Return the (x, y) coordinate for the center point of the cell that contains the specified text.  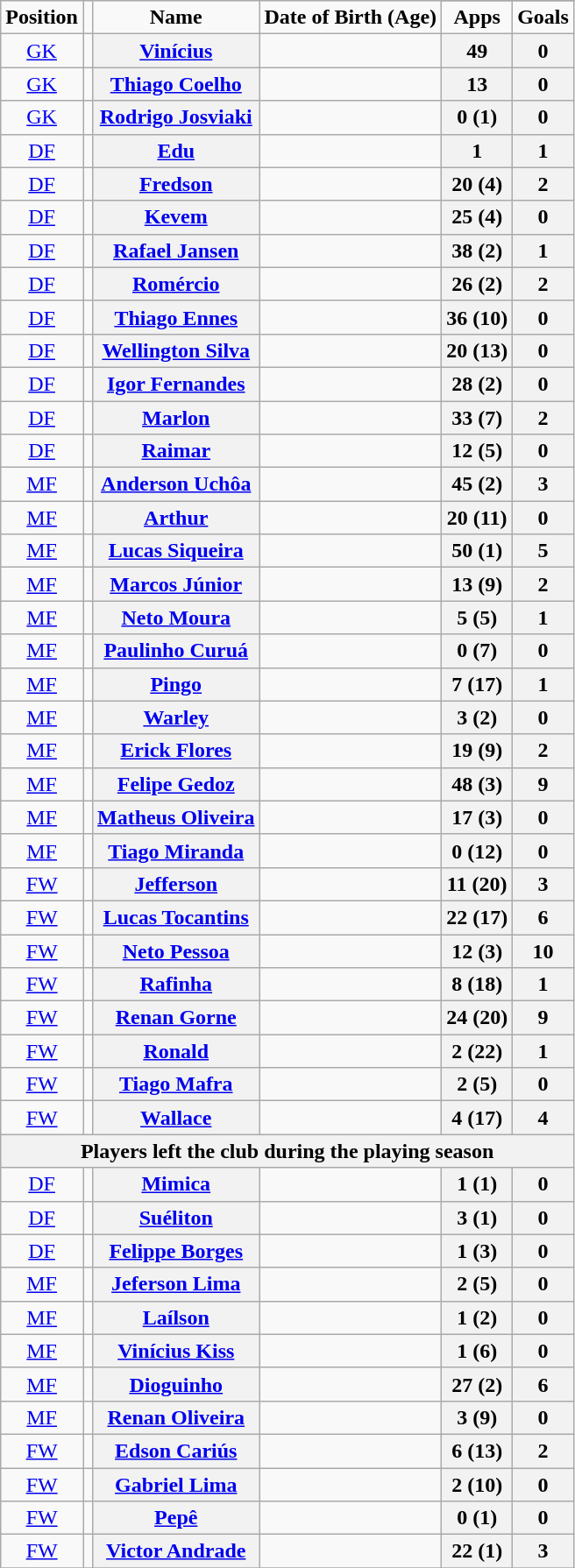
Marcos Júnior (176, 584)
Pingo (176, 684)
Name (176, 18)
5 (543, 551)
Pepê (176, 1518)
10 (543, 950)
25 (4) (477, 217)
13 (477, 84)
Anderson Uchôa (176, 484)
Warley (176, 717)
Neto Moura (176, 618)
38 (2) (477, 251)
Renan Oliveira (176, 1417)
Erick Flores (176, 751)
48 (3) (477, 784)
Rafinha (176, 985)
Victor Andrade (176, 1551)
12 (3) (477, 950)
Neto Pessoa (176, 950)
Tiago Miranda (176, 851)
Igor Fernandes (176, 384)
Rafael Jansen (176, 251)
3 (1) (477, 1218)
4 (543, 1118)
Wallace (176, 1118)
36 (10) (477, 317)
Marlon (176, 418)
22 (17) (477, 917)
11 (20) (477, 884)
Position (42, 18)
Gabriel Lima (176, 1485)
13 (9) (477, 584)
17 (3) (477, 817)
1 (3) (477, 1251)
49 (477, 51)
5 (5) (477, 618)
Suéliton (176, 1218)
8 (18) (477, 985)
0 (7) (477, 651)
12 (5) (477, 451)
Renan Gorne (176, 1018)
Jeferson Lima (176, 1284)
50 (1) (477, 551)
2 (10) (477, 1485)
Lucas Siqueira (176, 551)
Dioguinho (176, 1384)
Date of Birth (Age) (351, 18)
20 (4) (477, 184)
Arthur (176, 518)
1 (6) (477, 1351)
Fredson (176, 184)
27 (2) (477, 1384)
Felipe Gedoz (176, 784)
Raimar (176, 451)
20 (13) (477, 350)
0 (12) (477, 851)
Wellington Silva (176, 350)
Goals (543, 18)
20 (11) (477, 518)
Vinícius (176, 51)
1 (1) (477, 1184)
6 (13) (477, 1451)
Lucas Tocantins (176, 917)
2 (22) (477, 1051)
24 (20) (477, 1018)
45 (2) (477, 484)
7 (17) (477, 684)
Kevem (176, 217)
Tiago Mafra (176, 1084)
3 (2) (477, 717)
19 (9) (477, 751)
Thiago Coelho (176, 84)
4 (17) (477, 1118)
22 (1) (477, 1551)
Paulinho Curuá (176, 651)
26 (2) (477, 284)
Thiago Ennes (176, 317)
Players left the club during the playing season (287, 1151)
Felippe Borges (176, 1251)
Vinícius Kiss (176, 1351)
Edson Cariús (176, 1451)
28 (2) (477, 384)
Mimica (176, 1184)
Jefferson (176, 884)
1 (2) (477, 1317)
Edu (176, 151)
Laílson (176, 1317)
3 (9) (477, 1417)
33 (7) (477, 418)
Ronald (176, 1051)
Romércio (176, 284)
Apps (477, 18)
Matheus Oliveira (176, 817)
Rodrigo Josviaki (176, 117)
